Find where the given text appears and provide that cell's center as (X, Y) coordinate. 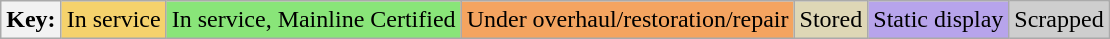
Under overhaul/restoration/repair (628, 20)
Static display (938, 20)
In service, Mainline Certified (314, 20)
Stored (831, 20)
Scrapped (1059, 20)
In service (114, 20)
Key: (31, 20)
